Extract the (X, Y) coordinate from the center of the cell holding the provided text.  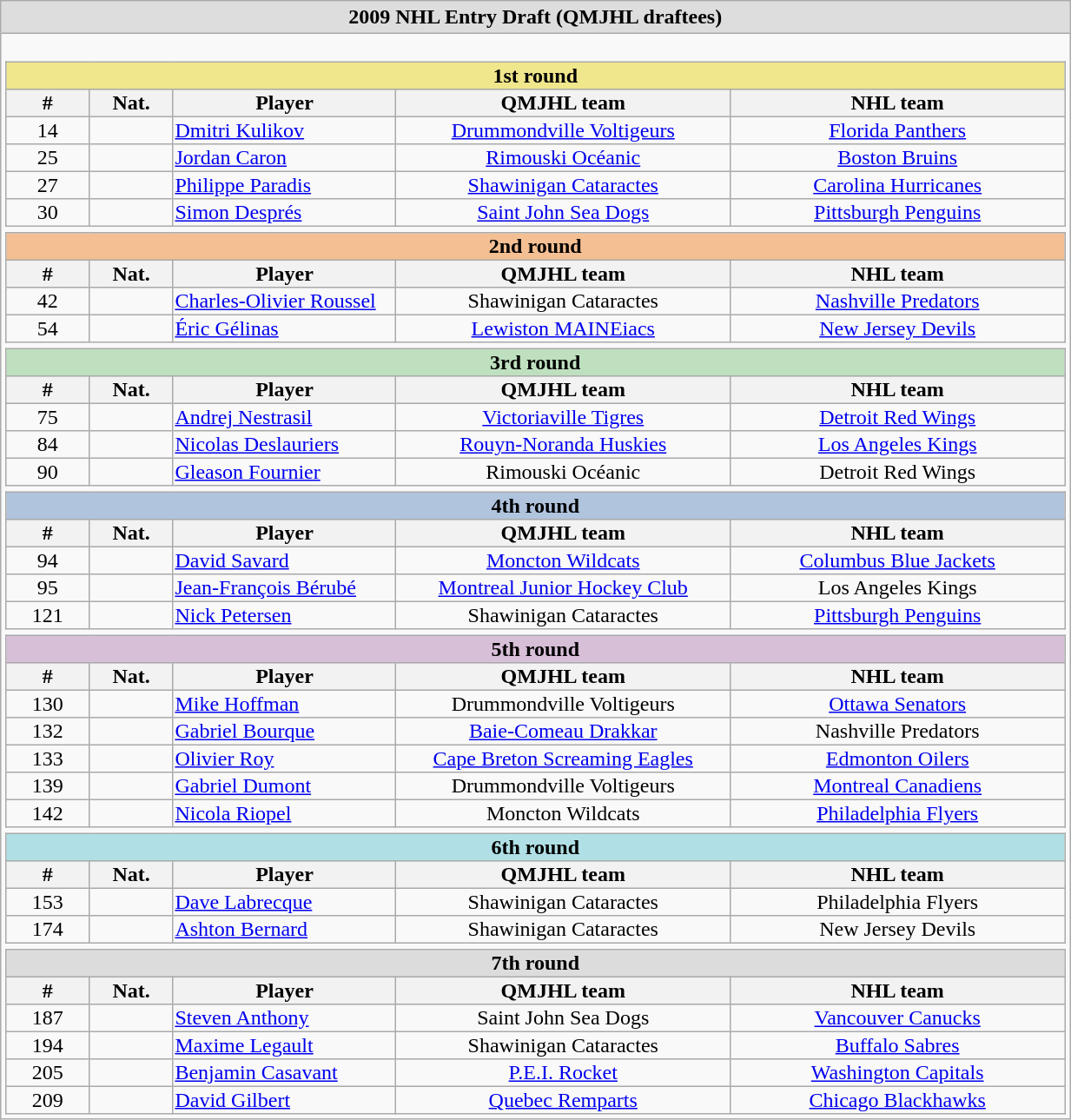
Jean-François Bérubé (285, 588)
Lewiston MAINEiacs (563, 328)
7th round (535, 964)
Montreal Junior Hockey Club (563, 588)
Olivier Roy (285, 759)
174 (48, 930)
42 (48, 302)
Nicolas Deslauriers (285, 445)
94 (48, 560)
153 (48, 902)
David Gilbert (285, 1100)
Buffalo Sabres (898, 1045)
1st round (535, 76)
Jordan Caron (285, 158)
54 (48, 328)
Dave Labrecque (285, 902)
Charles-Olivier Roussel (285, 302)
P.E.I. Rocket (563, 1073)
Montreal Canadiens (898, 786)
Steven Anthony (285, 1018)
14 (48, 130)
Carolina Hurricanes (898, 185)
130 (48, 704)
27 (48, 185)
David Savard (285, 560)
205 (48, 1073)
6th round (535, 847)
Éric Gélinas (285, 328)
Rouyn-Noranda Huskies (563, 445)
95 (48, 588)
Baie-Comeau Drakkar (563, 732)
Boston Bruins (898, 158)
142 (48, 813)
Nicola Riopel (285, 813)
Ottawa Senators (898, 704)
5th round (535, 649)
Simon Després (285, 213)
Columbus Blue Jackets (898, 560)
4th round (535, 506)
139 (48, 786)
Ashton Bernard (285, 930)
132 (48, 732)
Victoriaville Tigres (563, 417)
Philippe Paradis (285, 185)
194 (48, 1045)
3rd round (535, 362)
Chicago Blackhawks (898, 1100)
133 (48, 759)
Benjamin Casavant (285, 1073)
2009 NHL Entry Draft (QMJHL draftees) (535, 17)
Gabriel Bourque (285, 732)
Edmonton Oilers (898, 759)
Dmitri Kulikov (285, 130)
2nd round (535, 247)
Cape Breton Screaming Eagles (563, 759)
75 (48, 417)
Vancouver Canucks (898, 1018)
90 (48, 472)
187 (48, 1018)
84 (48, 445)
Florida Panthers (898, 130)
25 (48, 158)
Gabriel Dumont (285, 786)
Gleason Fournier (285, 472)
30 (48, 213)
Quebec Remparts (563, 1100)
209 (48, 1100)
Maxime Legault (285, 1045)
Andrej Nestrasil (285, 417)
Nick Petersen (285, 615)
Washington Capitals (898, 1073)
Mike Hoffman (285, 704)
121 (48, 615)
